Detect which cell encompasses the target text, then output its (X, Y) center coordinate. 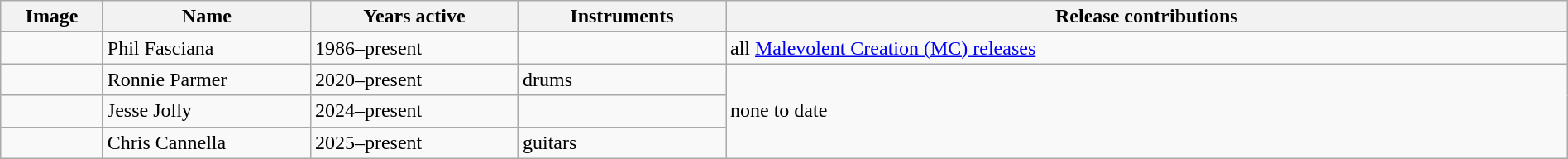
2025–present (414, 142)
Years active (414, 17)
Ronnie Parmer (207, 79)
all Malevolent Creation (MC) releases (1147, 48)
drums (622, 79)
2020–present (414, 79)
Phil Fasciana (207, 48)
Release contributions (1147, 17)
Image (52, 17)
guitars (622, 142)
Name (207, 17)
2024–present (414, 111)
Jesse Jolly (207, 111)
Chris Cannella (207, 142)
1986–present (414, 48)
none to date (1147, 111)
Instruments (622, 17)
